Find where the given text appears and provide that cell's center as (x, y) coordinate. 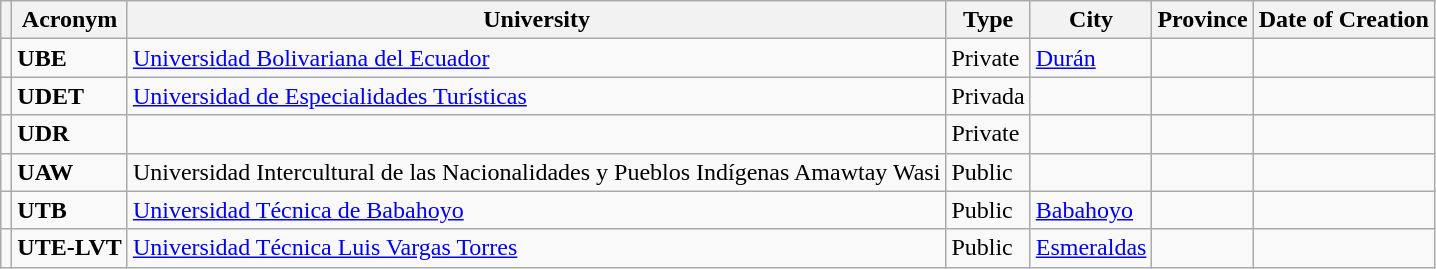
Universidad Técnica Luis Vargas Torres (536, 248)
UDET (70, 96)
Date of Creation (1344, 20)
Universidad Técnica de Babahoyo (536, 210)
UTB (70, 210)
Universidad Intercultural de las Nacionalidades y Pueblos Indígenas Amawtay Wasi (536, 172)
Universidad de Especialidades Turísticas (536, 96)
UBE (70, 58)
University (536, 20)
Durán (1091, 58)
City (1091, 20)
Universidad Bolivariana del Ecuador (536, 58)
Babahoyo (1091, 210)
Province (1202, 20)
Esmeraldas (1091, 248)
Type (988, 20)
UTE-LVT (70, 248)
Acronym (70, 20)
Privada (988, 96)
UAW (70, 172)
UDR (70, 134)
